Return the [X, Y] coordinate for the center point of the cell that contains the specified text.  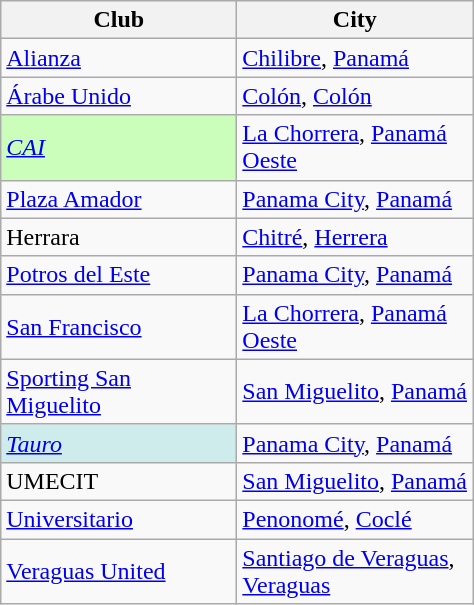
Chilibre, Panamá [355, 58]
UMECIT [119, 481]
Club [119, 20]
Veraguas United [119, 570]
Plaza Amador [119, 199]
Universitario [119, 519]
CAI [119, 148]
City [355, 20]
Potros del Este [119, 275]
Alianza [119, 58]
Colón, Colón [355, 96]
Chitré, Herrera [355, 237]
Penonomé, Coclé [355, 519]
Tauro [119, 443]
Árabe Unido [119, 96]
Herrara [119, 237]
Sporting San Miguelito [119, 392]
San Francisco [119, 326]
Santiago de Veraguas, Veraguas [355, 570]
